Find where the given text appears and provide that cell's center as (x, y) coordinate. 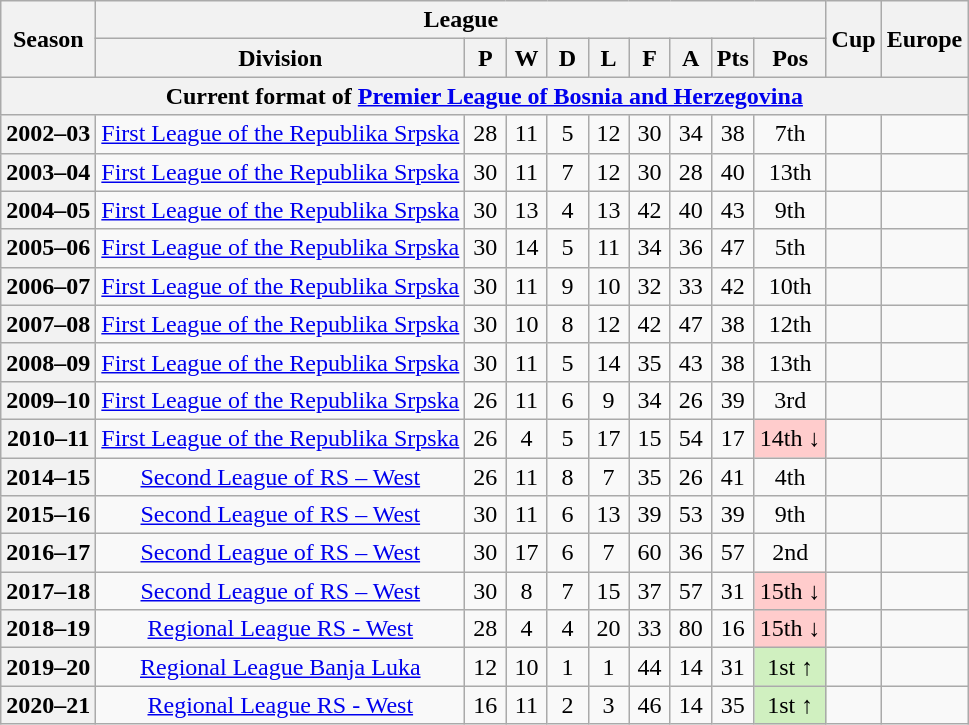
41 (732, 477)
Current format of Premier League of Bosnia and Herzegovina (484, 96)
2017–18 (48, 591)
32 (650, 286)
P (486, 58)
League (461, 20)
2019–20 (48, 667)
2nd (790, 553)
2002–03 (48, 134)
2009–10 (48, 400)
3 (608, 705)
F (650, 58)
2008–09 (48, 362)
2020–21 (48, 705)
2018–19 (48, 629)
2003–04 (48, 172)
2006–07 (48, 286)
Pos (790, 58)
D (568, 58)
Season (48, 39)
5th (790, 248)
2014–15 (48, 477)
10th (790, 286)
37 (650, 591)
L (608, 58)
Cup (854, 39)
54 (690, 438)
2016–17 (48, 553)
Pts (732, 58)
Division (280, 58)
2015–16 (48, 515)
44 (650, 667)
20 (608, 629)
60 (650, 553)
3rd (790, 400)
4th (790, 477)
53 (690, 515)
Regional League Banja Luka (280, 667)
80 (690, 629)
46 (650, 705)
2007–08 (48, 324)
2004–05 (48, 210)
A (690, 58)
Europe (924, 39)
14th ↓ (790, 438)
W (526, 58)
2010–11 (48, 438)
7th (790, 134)
12th (790, 324)
2 (568, 705)
2005–06 (48, 248)
